Return [x, y] of the center of cell containing provided text 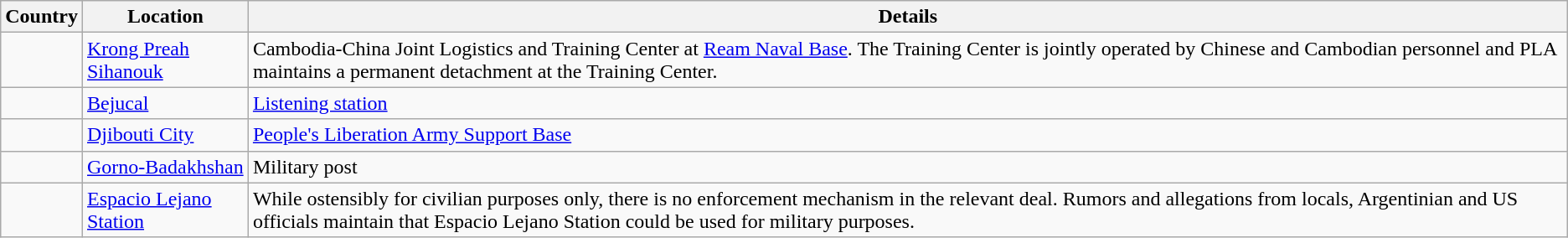
Gorno-Badakhshan [165, 167]
Listening station [908, 103]
Country [42, 17]
Espacio Lejano Station [165, 210]
Krong Preah Sihanouk [165, 60]
Location [165, 17]
Details [908, 17]
Military post [908, 167]
Djibouti City [165, 135]
People's Liberation Army Support Base [908, 135]
Bejucal [165, 103]
